Determine the (x, y) coordinate at the center of the cell enclosing the given text.  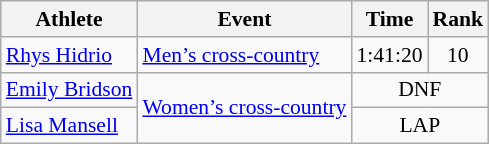
Event (244, 19)
1:41:20 (389, 55)
Men’s cross-country (244, 55)
Lisa Mansell (70, 126)
Women’s cross-country (244, 108)
Rank (458, 19)
Emily Bridson (70, 90)
Rhys Hidrio (70, 55)
10 (458, 55)
LAP (420, 126)
Athlete (70, 19)
DNF (420, 90)
Time (389, 19)
